From the cell containing the given text, extract its center point as (x, y) coordinate. 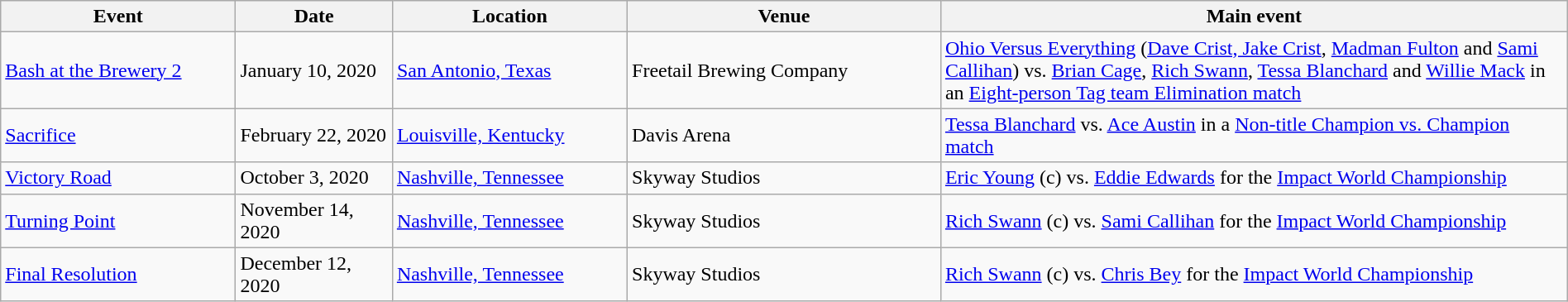
Victory Road (118, 178)
Venue (784, 17)
Date (314, 17)
Eric Young (c) vs. Eddie Edwards for the Impact World Championship (1254, 178)
November 14, 2020 (314, 220)
February 22, 2020 (314, 136)
Event (118, 17)
January 10, 2020 (314, 70)
Louisville, Kentucky (509, 136)
Final Resolution (118, 275)
Freetail Brewing Company (784, 70)
Main event (1254, 17)
Tessa Blanchard vs. Ace Austin in a Non-title Champion vs. Champion match (1254, 136)
Bash at the Brewery 2 (118, 70)
Location (509, 17)
Rich Swann (c) vs. Sami Callihan for the Impact World Championship (1254, 220)
San Antonio, Texas (509, 70)
October 3, 2020 (314, 178)
Turning Point (118, 220)
Sacrifice (118, 136)
Rich Swann (c) vs. Chris Bey for the Impact World Championship (1254, 275)
December 12, 2020 (314, 275)
Davis Arena (784, 136)
